Return [X, Y] of the center of cell containing provided text 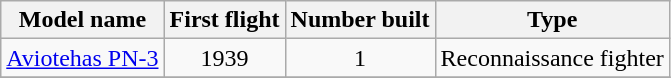
Number built [360, 20]
Aviotehas PN-3 [82, 58]
1 [360, 58]
Reconnaissance fighter [552, 58]
First flight [224, 20]
1939 [224, 58]
Model name [82, 20]
Type [552, 20]
